Detect which cell encompasses the target text, then output its [X, Y] center coordinate. 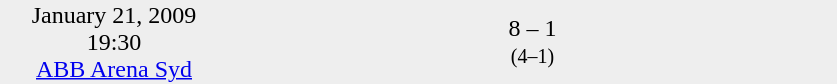
8 – 1(4–1) [532, 42]
January 21, 200919:30ABB Arena Syd [114, 42]
